Detect which cell encompasses the target text, then output its [x, y] center coordinate. 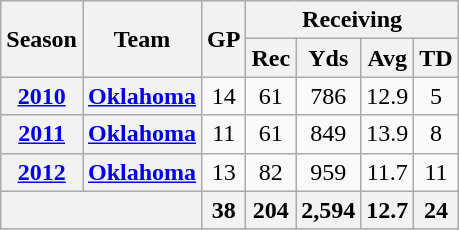
24 [436, 210]
11.7 [388, 172]
Receiving [352, 20]
Rec [271, 58]
13 [224, 172]
Team [142, 39]
GP [224, 39]
2012 [42, 172]
82 [271, 172]
786 [328, 96]
12.9 [388, 96]
849 [328, 134]
8 [436, 134]
TD [436, 58]
12.7 [388, 210]
Season [42, 39]
14 [224, 96]
Avg [388, 58]
2011 [42, 134]
2,594 [328, 210]
38 [224, 210]
959 [328, 172]
2010 [42, 96]
5 [436, 96]
Yds [328, 58]
13.9 [388, 134]
204 [271, 210]
